Detect which cell encompasses the target text, then output its (X, Y) center coordinate. 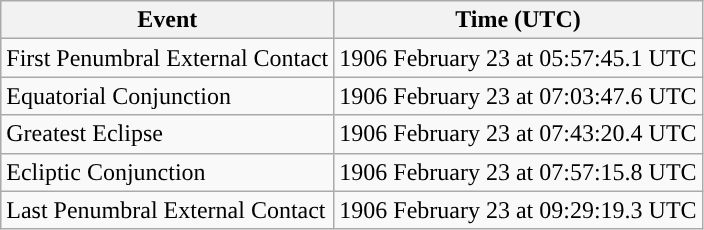
1906 February 23 at 09:29:19.3 UTC (518, 210)
Greatest Eclipse (168, 134)
Event (168, 20)
1906 February 23 at 07:43:20.4 UTC (518, 134)
1906 February 23 at 07:57:15.8 UTC (518, 172)
Ecliptic Conjunction (168, 172)
Time (UTC) (518, 20)
Equatorial Conjunction (168, 96)
First Penumbral External Contact (168, 58)
1906 February 23 at 05:57:45.1 UTC (518, 58)
Last Penumbral External Contact (168, 210)
1906 February 23 at 07:03:47.6 UTC (518, 96)
